For the text-containing cell, return its midpoint in [x, y] coordinate format. 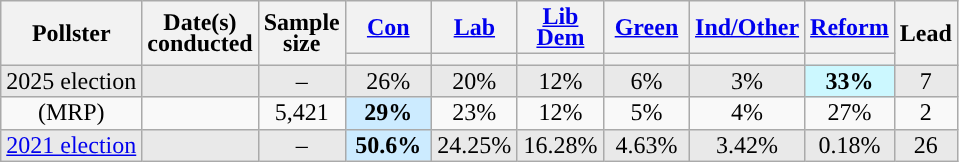
Reform [850, 28]
27% [850, 113]
(MRP) [72, 113]
Samplesize [302, 33]
3% [748, 81]
4% [748, 113]
5,421 [302, 113]
Lab [474, 28]
5% [646, 113]
24.25% [474, 145]
29% [388, 113]
Lead [926, 33]
0.18% [850, 145]
4.63% [646, 145]
2025 election [72, 81]
6% [646, 81]
Lib Dem [560, 28]
26% [388, 81]
2 [926, 113]
23% [474, 113]
Date(s)conducted [200, 33]
2021 election [72, 145]
50.6% [388, 145]
Green [646, 28]
20% [474, 81]
3.42% [748, 145]
Pollster [72, 33]
16.28% [560, 145]
26 [926, 145]
Con [388, 28]
Ind/Other [748, 28]
33% [850, 81]
7 [926, 81]
